Locate the cell with the specified text and output its [X, Y] center coordinate. 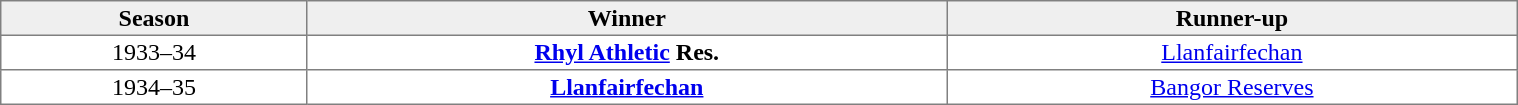
Season [154, 18]
Runner-up [1232, 18]
1934–35 [154, 87]
Bangor Reserves [1232, 87]
Winner [626, 18]
1933–34 [154, 52]
Rhyl Athletic Res. [626, 52]
